Output the [X, Y] coordinate of the center of the cell containing the given text.  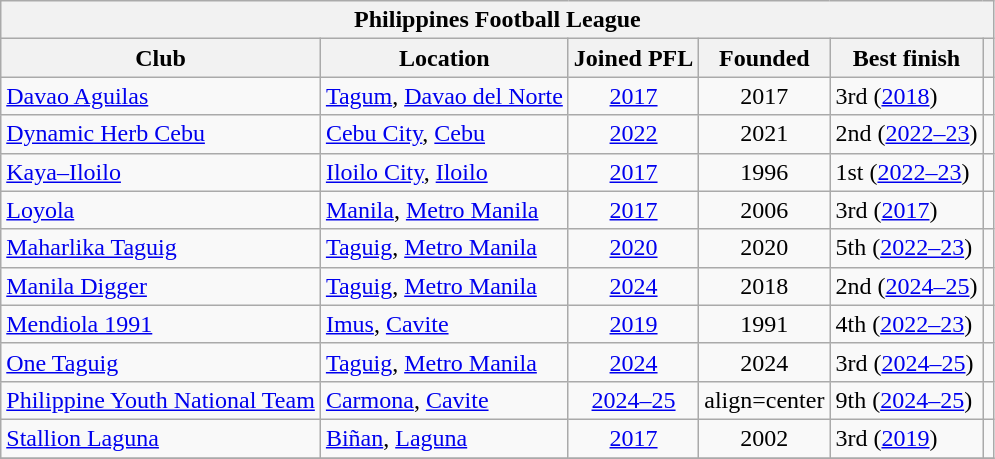
Location [444, 58]
2021 [764, 134]
Davao Aguilas [161, 96]
3rd (2017) [906, 210]
3rd (2024–25) [906, 362]
2022 [633, 134]
Philippines Football League [498, 20]
Carmona, Cavite [444, 400]
Biñan, Laguna [444, 438]
Dynamic Herb Cebu [161, 134]
3rd (2019) [906, 438]
Joined PFL [633, 58]
1st (2022–23) [906, 172]
3rd (2018) [906, 96]
Loyola [161, 210]
1991 [764, 324]
Best finish [906, 58]
Cebu City, Cebu [444, 134]
Iloilo City, Iloilo [444, 172]
4th (2022–23) [906, 324]
Manila Digger [161, 286]
Manila, Metro Manila [444, 210]
1996 [764, 172]
Tagum, Davao del Norte [444, 96]
5th (2022–23) [906, 248]
2018 [764, 286]
Imus, Cavite [444, 324]
2019 [633, 324]
One Taguig [161, 362]
align=center [764, 400]
2nd (2022–23) [906, 134]
2002 [764, 438]
Stallion Laguna [161, 438]
2024–25 [633, 400]
Maharlika Taguig [161, 248]
Philippine Youth National Team [161, 400]
Mendiola 1991 [161, 324]
2nd (2024–25) [906, 286]
9th (2024–25) [906, 400]
Kaya–Iloilo [161, 172]
Club [161, 58]
2006 [764, 210]
Founded [764, 58]
